Output the (X, Y) coordinate of the center of the cell containing the given text.  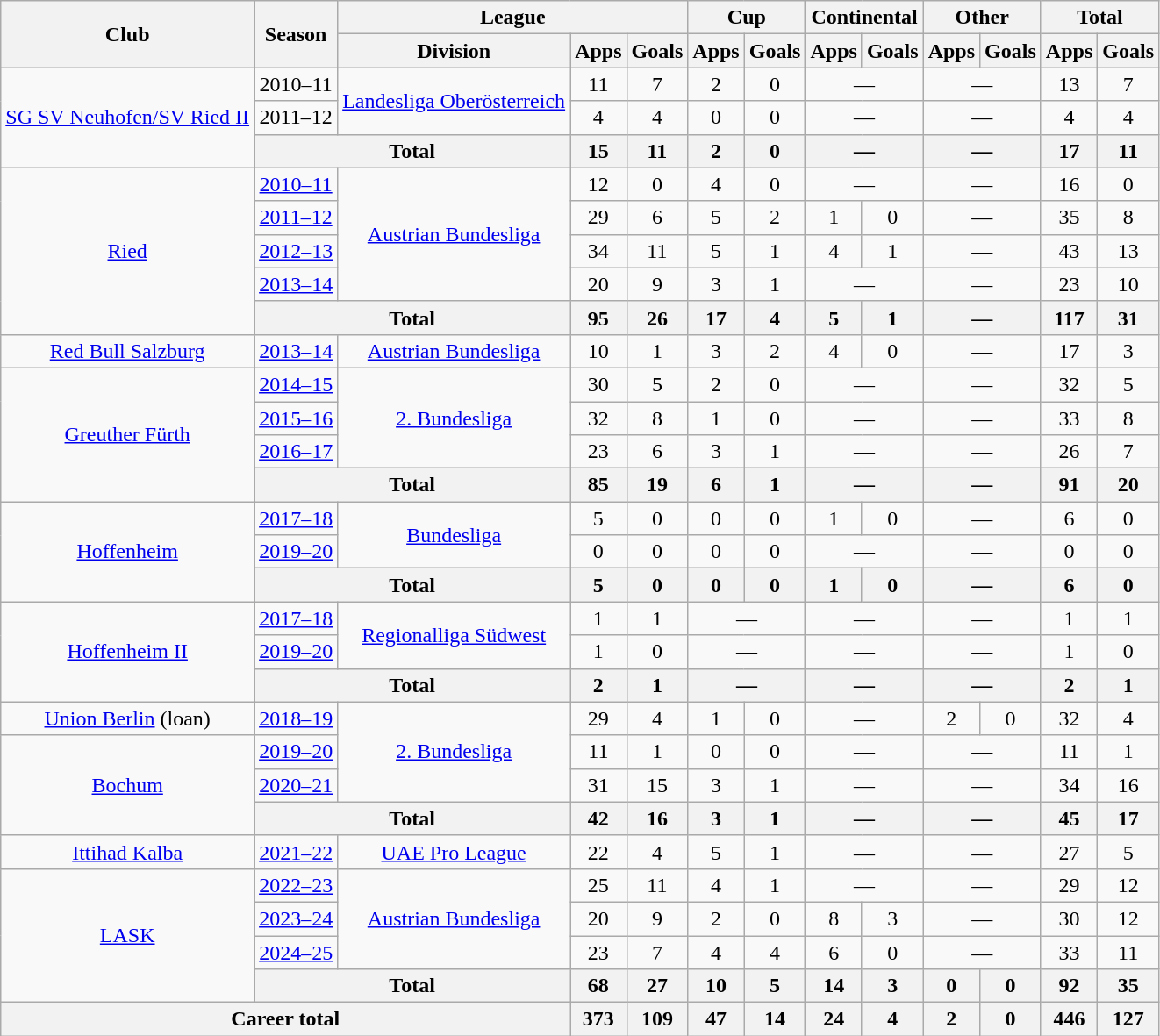
2020–21 (297, 785)
Bochum (128, 785)
91 (1069, 485)
19 (657, 485)
Hoffenheim (128, 552)
LASK (128, 935)
Other (982, 18)
2022–23 (297, 885)
UAE Pro League (455, 852)
68 (598, 986)
92 (1069, 986)
Landesliga Oberösterreich (455, 101)
95 (598, 318)
446 (1069, 1019)
Greuther Fürth (128, 434)
Bundesliga (455, 535)
Hoffenheim II (128, 652)
373 (598, 1019)
24 (834, 1019)
22 (598, 852)
Career total (286, 1019)
Club (128, 34)
2016–17 (297, 452)
85 (598, 485)
SG SV Neuhofen/SV Ried II (128, 118)
Season (297, 34)
2018–19 (297, 718)
2012–13 (297, 251)
127 (1128, 1019)
2014–15 (297, 384)
45 (1069, 818)
2024–25 (297, 952)
Cup (747, 18)
2015–16 (297, 418)
2021–22 (297, 852)
Ried (128, 251)
Division (455, 51)
47 (716, 1019)
League (512, 18)
Union Berlin (loan) (128, 718)
42 (598, 818)
25 (598, 885)
117 (1069, 318)
Regionalliga Südwest (455, 635)
43 (1069, 251)
109 (657, 1019)
Continental (864, 18)
Ittihad Kalba (128, 852)
2023–24 (297, 918)
Red Bull Salzburg (128, 351)
